Scan for the cell matching the given text and deliver its (X, Y) coordinate at center. 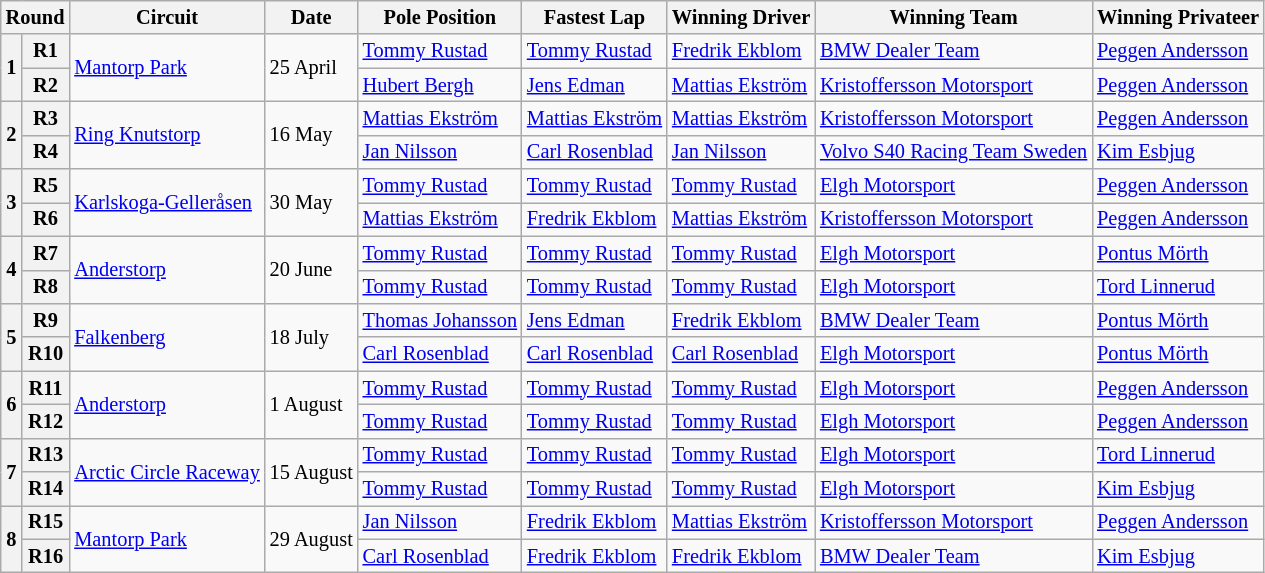
20 June (312, 270)
Ring Knutstorp (166, 134)
Thomas Johansson (440, 320)
R16 (46, 556)
Pole Position (440, 17)
R3 (46, 118)
16 May (312, 134)
R15 (46, 522)
Date (312, 17)
R11 (46, 388)
2 (12, 134)
29 August (312, 538)
Fastest Lap (594, 17)
Winning Privateer (1178, 17)
R10 (46, 354)
3 (12, 202)
R12 (46, 421)
6 (12, 404)
5 (12, 336)
7 (12, 472)
25 April (312, 68)
R9 (46, 320)
Winning Team (954, 17)
R13 (46, 455)
Circuit (166, 17)
Karlskoga-Gelleråsen (166, 202)
Winning Driver (741, 17)
R2 (46, 85)
R8 (46, 287)
R14 (46, 489)
1 (12, 68)
R4 (46, 152)
Falkenberg (166, 336)
4 (12, 270)
30 May (312, 202)
R1 (46, 51)
Arctic Circle Raceway (166, 472)
Volvo S40 Racing Team Sweden (954, 152)
Hubert Bergh (440, 85)
R6 (46, 219)
18 July (312, 336)
8 (12, 538)
15 August (312, 472)
R5 (46, 186)
1 August (312, 404)
Round (36, 17)
R7 (46, 253)
